Extract the [x, y] coordinate from the center of the cell holding the provided text.  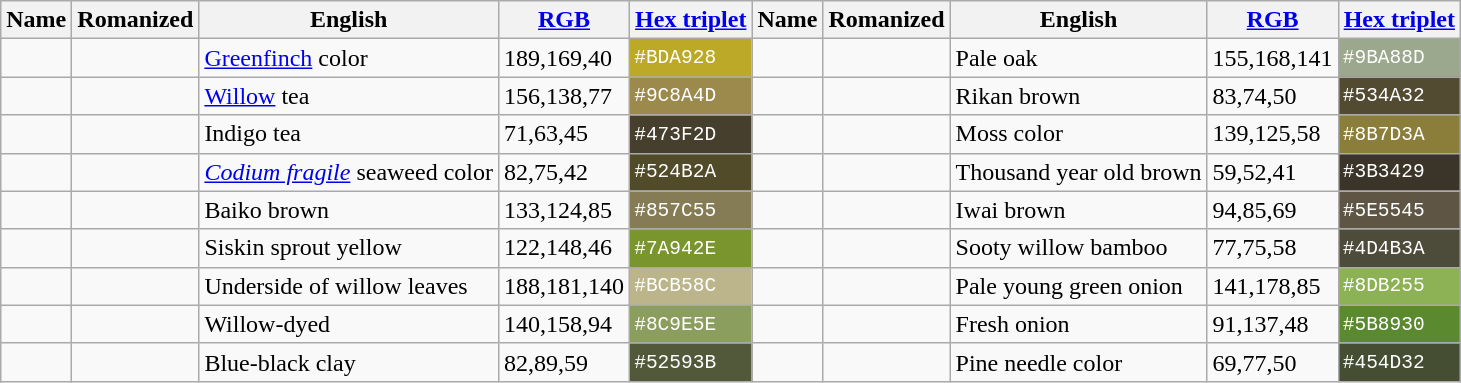
#9BA88D [1399, 58]
Pale young green onion [1078, 286]
82,75,42 [564, 172]
Willow tea [349, 96]
Blue-black clay [349, 362]
Siskin sprout yellow [349, 248]
#3B3429 [1399, 172]
#857C55 [691, 210]
#4D4B3A [1399, 248]
71,63,45 [564, 134]
#7A942E [691, 248]
140,158,94 [564, 324]
#534A32 [1399, 96]
#BCB58C [691, 286]
Baiko brown [349, 210]
156,138,77 [564, 96]
Pine needle color [1078, 362]
77,75,58 [1272, 248]
#454D32 [1399, 362]
#8C9E5E [691, 324]
Pale oak [1078, 58]
189,169,40 [564, 58]
Iwai brown [1078, 210]
133,124,85 [564, 210]
94,85,69 [1272, 210]
#5B8930 [1399, 324]
139,125,58 [1272, 134]
Codium fragile seaweed color [349, 172]
#BDA928 [691, 58]
Sooty willow bamboo [1078, 248]
#473F2D [691, 134]
#9C8A4D [691, 96]
Underside of willow leaves [349, 286]
Thousand year old brown [1078, 172]
#52593B [691, 362]
#5E5545 [1399, 210]
Greenfinch color [349, 58]
83,74,50 [1272, 96]
188,181,140 [564, 286]
Willow-dyed [349, 324]
#8DB255 [1399, 286]
141,178,85 [1272, 286]
59,52,41 [1272, 172]
Moss color [1078, 134]
91,137,48 [1272, 324]
Rikan brown [1078, 96]
155,168,141 [1272, 58]
122,148,46 [564, 248]
69,77,50 [1272, 362]
#524B2A [691, 172]
Indigo tea [349, 134]
82,89,59 [564, 362]
#8B7D3A [1399, 134]
Fresh onion [1078, 324]
